Extract the [x, y] coordinate from the center of the cell holding the provided text.  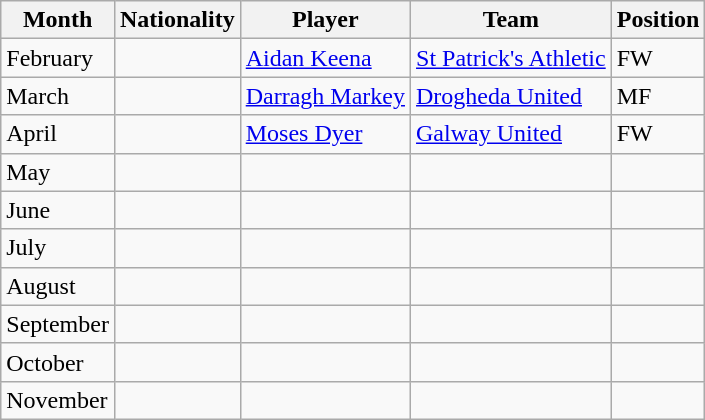
Drogheda United [512, 96]
May [58, 172]
July [58, 248]
June [58, 210]
Month [58, 20]
Player [325, 20]
September [58, 324]
Galway United [512, 134]
MF [658, 96]
Position [658, 20]
St Patrick's Athletic [512, 58]
February [58, 58]
Aidan Keena [325, 58]
Team [512, 20]
October [58, 362]
November [58, 400]
August [58, 286]
Moses Dyer [325, 134]
Darragh Markey [325, 96]
April [58, 134]
Nationality [177, 20]
March [58, 96]
